Determine the (x, y) coordinate at the center of the cell enclosing the given text.  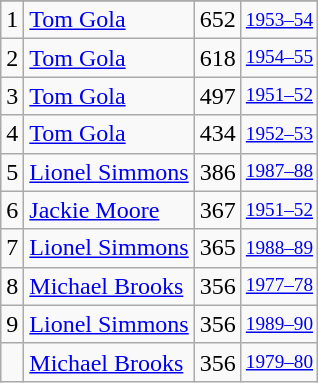
2 (12, 58)
1977–78 (279, 286)
1952–53 (279, 134)
7 (12, 248)
434 (218, 134)
365 (218, 248)
1987–88 (279, 172)
497 (218, 96)
1954–55 (279, 58)
4 (12, 134)
Jackie Moore (109, 210)
9 (12, 324)
367 (218, 210)
1979–80 (279, 362)
6 (12, 210)
652 (218, 20)
1 (12, 20)
386 (218, 172)
3 (12, 96)
1988–89 (279, 248)
5 (12, 172)
1953–54 (279, 20)
8 (12, 286)
1989–90 (279, 324)
618 (218, 58)
